Output the (X, Y) coordinate of the center of the cell containing the given text.  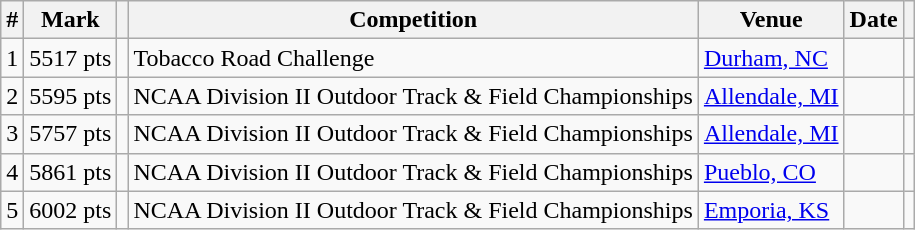
Competition (413, 20)
Durham, NC (771, 58)
Venue (771, 20)
6002 pts (70, 210)
Date (874, 20)
5517 pts (70, 58)
# (12, 20)
Pueblo, CO (771, 172)
3 (12, 134)
2 (12, 96)
1 (12, 58)
5 (12, 210)
5595 pts (70, 96)
Tobacco Road Challenge (413, 58)
5757 pts (70, 134)
Emporia, KS (771, 210)
Mark (70, 20)
5861 pts (70, 172)
4 (12, 172)
